Extract the (X, Y) coordinate from the center of the cell holding the provided text.  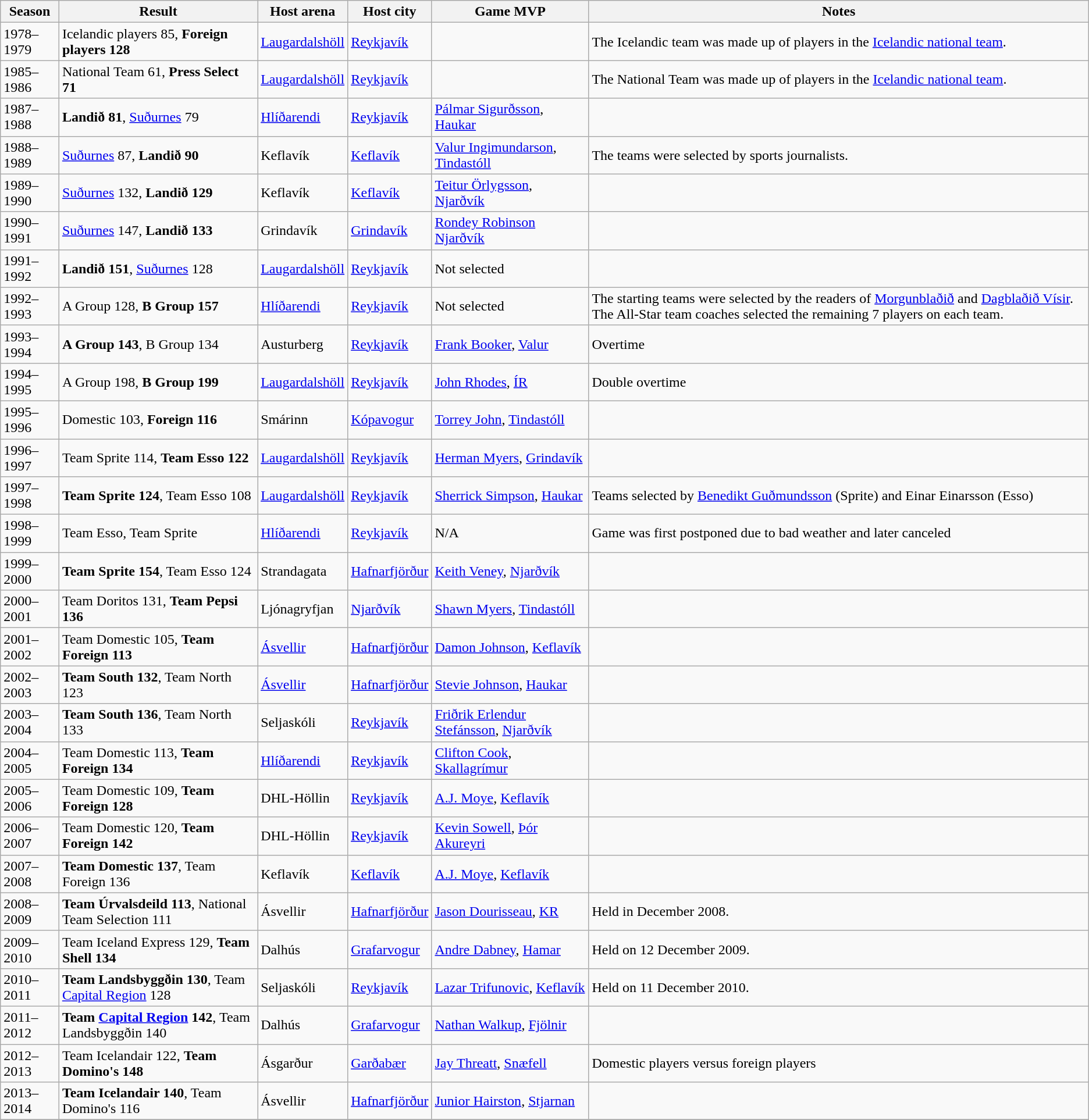
National Team 61, Press Select 71 (158, 79)
Teams selected by Benedikt Guðmundsson (Sprite) and Einar Einarsson (Esso) (839, 495)
Njarðvík (390, 609)
Suðurnes 132, Landið 129 (158, 193)
Sherrick Simpson, Haukar (510, 495)
1999–2000 (30, 571)
Jay Threatt, Snæfell (510, 1063)
Suðurnes 147, Landið 133 (158, 230)
Stevie Johnson, Haukar (510, 685)
Garðabær (390, 1063)
Kópavogur (390, 420)
2012–2013 (30, 1063)
2003–2004 (30, 722)
2005–2006 (30, 798)
Friðrik Erlendur Stefánsson, Njarðvík (510, 722)
Nathan Walkup, Fjölnir (510, 1025)
The National Team was made up of players in the Icelandic national team. (839, 79)
Suðurnes 87, Landið 90 (158, 155)
Double overtime (839, 381)
Team Icelandair 140, Team Domino's 116 (158, 1101)
Lazar Trifunovic, Keflavík (510, 987)
Domestic 103, Foreign 116 (158, 420)
A Group 198, B Group 199 (158, 381)
N/A (510, 534)
Austurberg (302, 344)
Valur Ingimundarson, Tindastóll (510, 155)
Landið 151, Suðurnes 128 (158, 269)
Team Sprite 124, Team Esso 108 (158, 495)
Host city (390, 12)
Junior Hairston, Stjarnan (510, 1101)
Damon Johnson, Keflavík (510, 647)
Shawn Myers, Tindastóll (510, 609)
Landið 81, Suðurnes 79 (158, 117)
1985–1986 (30, 79)
John Rhodes, ÍR (510, 381)
Held in December 2008. (839, 912)
1998–1999 (30, 534)
2010–2011 (30, 987)
1988–1989 (30, 155)
Season (30, 12)
Andre Dabney, Hamar (510, 949)
Held on 11 December 2010. (839, 987)
Team Sprite 154, Team Esso 124 (158, 571)
1995–1996 (30, 420)
Jason Dourisseau, KR (510, 912)
The Icelandic team was made up of players in the Icelandic national team. (839, 42)
Domestic players versus foreign players (839, 1063)
Game was first postponed due to bad weather and later canceled (839, 534)
2008–2009 (30, 912)
Team Doritos 131, Team Pepsi 136 (158, 609)
Team Domestic 137, Team Foreign 136 (158, 873)
Team Domestic 120, Team Foreign 142 (158, 836)
Team Sprite 114, Team Esso 122 (158, 457)
Torrey John, Tindastóll (510, 420)
The teams were selected by sports journalists. (839, 155)
Host arena (302, 12)
1996–1997 (30, 457)
Team South 136, Team North 133 (158, 722)
1978–1979 (30, 42)
2013–2014 (30, 1101)
Icelandic players 85, Foreign players 128 (158, 42)
Ásgarður (302, 1063)
1990–1991 (30, 230)
Clifton Cook, Skallagrímur (510, 761)
Strandagata (302, 571)
Team South 132, Team North 123 (158, 685)
Team Domestic 105, Team Foreign 113 (158, 647)
A Group 128, B Group 157 (158, 306)
2006–2007 (30, 836)
Teitur Örlygsson, Njarðvík (510, 193)
Notes (839, 12)
Team Iceland Express 129, Team Shell 134 (158, 949)
1992–1993 (30, 306)
1997–1998 (30, 495)
Team Capital Region 142, Team Landsbyggðin 140 (158, 1025)
2001–2002 (30, 647)
2002–2003 (30, 685)
Ljónagryfjan (302, 609)
Pálmar Sigurðsson, Haukar (510, 117)
1991–1992 (30, 269)
Team Domestic 113, Team Foreign 134 (158, 761)
Game MVP (510, 12)
Held on 12 December 2009. (839, 949)
Result (158, 12)
1989–1990 (30, 193)
Team Landsbyggðin 130, Team Capital Region 128 (158, 987)
2009–2010 (30, 949)
2007–2008 (30, 873)
1994–1995 (30, 381)
Smárinn (302, 420)
A Group 143, B Group 134 (158, 344)
2004–2005 (30, 761)
2011–2012 (30, 1025)
Team Esso, Team Sprite (158, 534)
Rondey Robinson Njarðvík (510, 230)
Keith Veney, Njarðvík (510, 571)
Frank Booker, Valur (510, 344)
1987–1988 (30, 117)
Team Domestic 109, Team Foreign 128 (158, 798)
Herman Myers, Grindavík (510, 457)
Team Icelandair 122, Team Domino's 148 (158, 1063)
1993–1994 (30, 344)
Kevin Sowell, Þór Akureyri (510, 836)
Overtime (839, 344)
2000–2001 (30, 609)
Team Úrvalsdeild 113, National Team Selection 111 (158, 912)
